Pinpoint the cell where the given text exists, returning its [X, Y] midpoint coordinate. 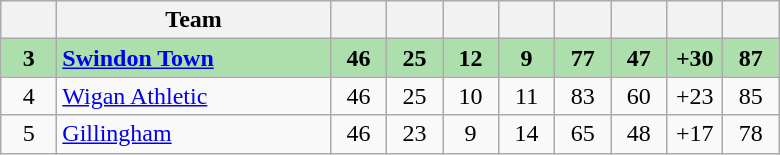
+30 [695, 58]
Gillingham [194, 134]
78 [751, 134]
Wigan Athletic [194, 96]
47 [639, 58]
77 [583, 58]
14 [527, 134]
65 [583, 134]
48 [639, 134]
12 [470, 58]
10 [470, 96]
85 [751, 96]
3 [29, 58]
Team [194, 20]
60 [639, 96]
5 [29, 134]
83 [583, 96]
+17 [695, 134]
Swindon Town [194, 58]
4 [29, 96]
87 [751, 58]
23 [414, 134]
+23 [695, 96]
11 [527, 96]
